For the text-containing cell, return its midpoint in (X, Y) coordinate format. 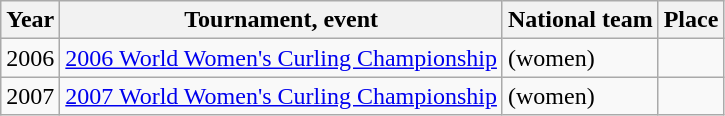
Place (691, 20)
2006 (30, 58)
National team (580, 20)
2007 World Women's Curling Championship (282, 96)
Year (30, 20)
2007 (30, 96)
Tournament, event (282, 20)
2006 World Women's Curling Championship (282, 58)
